Pinpoint the cell where the given text exists, returning its [X, Y] midpoint coordinate. 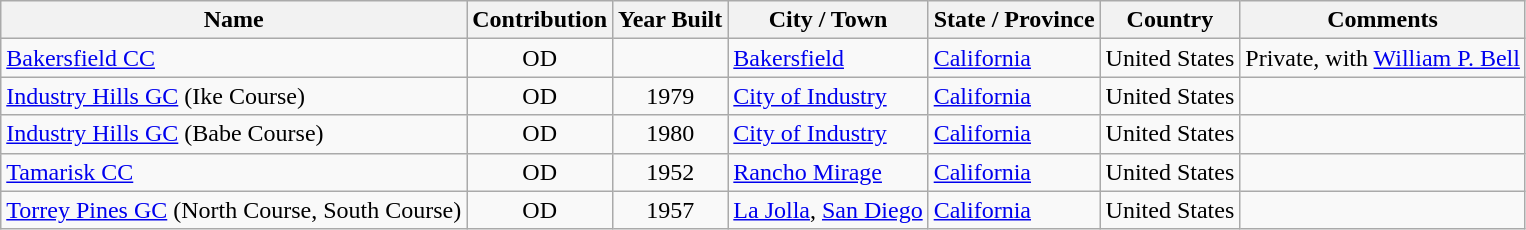
Torrey Pines GC (North Course, South Course) [234, 210]
La Jolla, San Diego [828, 210]
1957 [670, 210]
Bakersfield [828, 58]
Industry Hills GC (Babe Course) [234, 134]
Tamarisk CC [234, 172]
Bakersfield CC [234, 58]
Comments [1383, 20]
Name [234, 20]
1952 [670, 172]
Contribution [540, 20]
1979 [670, 96]
Private, with William P. Bell [1383, 58]
City / Town [828, 20]
Year Built [670, 20]
Industry Hills GC (Ike Course) [234, 96]
1980 [670, 134]
Rancho Mirage [828, 172]
Country [1170, 20]
State / Province [1014, 20]
